Provide the [x, y] coordinate of the cell's center where the given text is located.  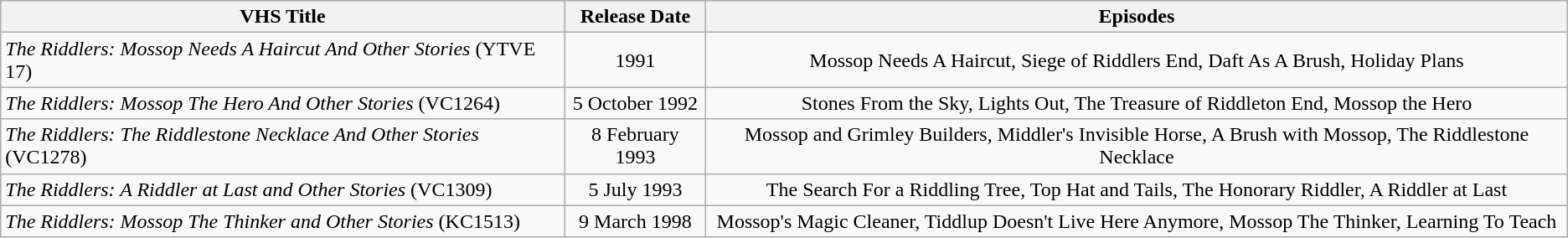
9 March 1998 [635, 221]
Mossop and Grimley Builders, Middler's Invisible Horse, A Brush with Mossop, The Riddlestone Necklace [1137, 146]
1991 [635, 60]
8 February 1993 [635, 146]
The Riddlers: Mossop The Thinker and Other Stories (KC1513) [283, 221]
The Search For a Riddling Tree, Top Hat and Tails, The Honorary Riddler, A Riddler at Last [1137, 189]
The Riddlers: The Riddlestone Necklace And Other Stories (VC1278) [283, 146]
Stones From the Sky, Lights Out, The Treasure of Riddleton End, Mossop the Hero [1137, 103]
Episodes [1137, 17]
5 July 1993 [635, 189]
Release Date [635, 17]
The Riddlers: Mossop Needs A Haircut And Other Stories (YTVE 17) [283, 60]
VHS Title [283, 17]
The Riddlers: Mossop The Hero And Other Stories (VC1264) [283, 103]
Mossop Needs A Haircut, Siege of Riddlers End, Daft As A Brush, Holiday Plans [1137, 60]
The Riddlers: A Riddler at Last and Other Stories (VC1309) [283, 189]
Mossop's Magic Cleaner, Tiddlup Doesn't Live Here Anymore, Mossop The Thinker, Learning To Teach [1137, 221]
5 October 1992 [635, 103]
